Return the [X, Y] coordinate for the center point of the cell that contains the specified text.  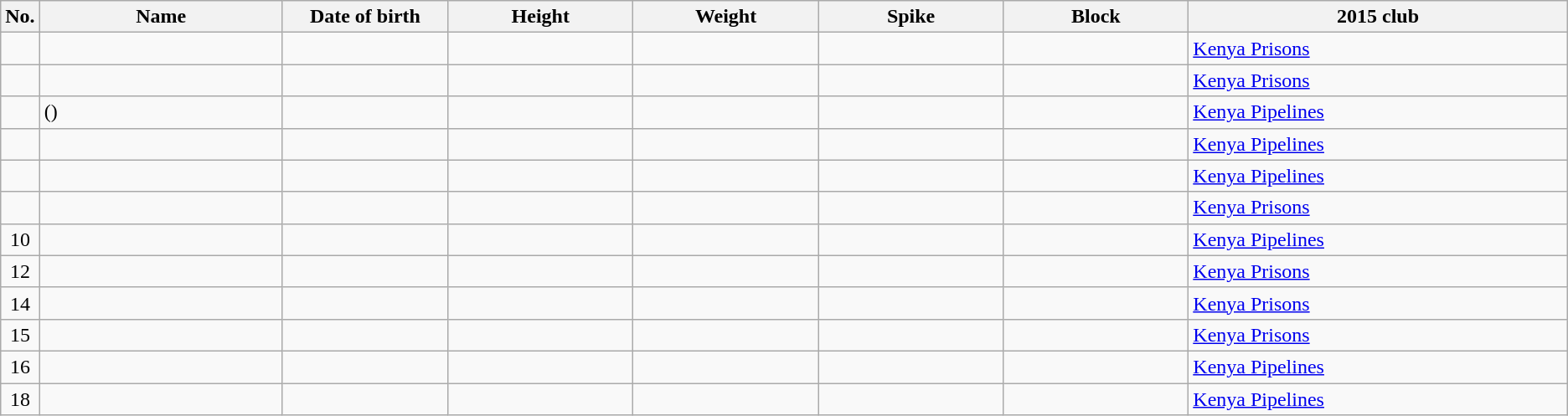
10 [20, 239]
No. [20, 17]
12 [20, 271]
14 [20, 303]
16 [20, 367]
Block [1096, 17]
() [161, 112]
Name [161, 17]
15 [20, 335]
2015 club [1378, 17]
Spike [911, 17]
Height [541, 17]
18 [20, 399]
Weight [725, 17]
Date of birth [365, 17]
